Extract the (x, y) coordinate from the center of the cell holding the provided text.  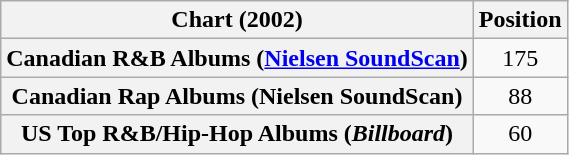
60 (520, 134)
Canadian Rap Albums (Nielsen SoundScan) (238, 96)
US Top R&B/Hip-Hop Albums (Billboard) (238, 134)
Chart (2002) (238, 20)
Canadian R&B Albums (Nielsen SoundScan) (238, 58)
175 (520, 58)
88 (520, 96)
Position (520, 20)
